Detect which cell encompasses the target text, then output its (X, Y) center coordinate. 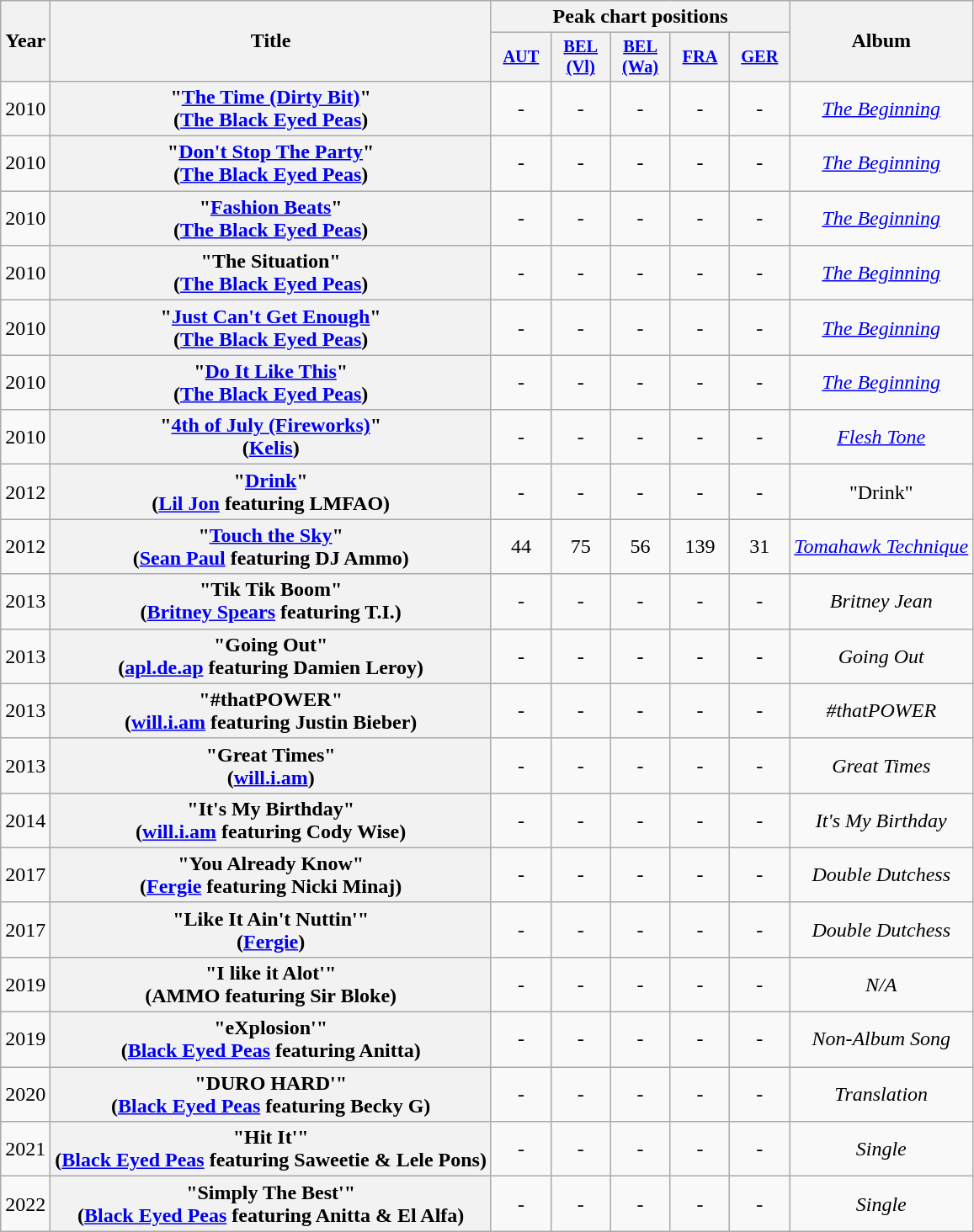
BEL (Vl) (581, 57)
"The Time (Dirty Bit)"(The Black Eyed Peas) (271, 108)
"Do It Like This"(The Black Eyed Peas) (271, 382)
2021 (25, 1150)
31 (759, 547)
"Like It Ain't Nuttin'"(Fergie) (271, 929)
"Hit It'"(Black Eyed Peas featuring Saweetie & Lele Pons) (271, 1150)
BEL (Wa) (640, 57)
139 (700, 547)
"Touch the Sky"(Sean Paul featuring DJ Ammo) (271, 547)
56 (640, 547)
"Fashion Beats"(The Black Eyed Peas) (271, 219)
Peak chart positions (640, 17)
2022 (25, 1203)
AUT (520, 57)
75 (581, 547)
N/A (881, 985)
"Great Times"(will.i.am) (271, 766)
Going Out (881, 656)
Title (271, 41)
"Drink" (881, 491)
"Just Can't Get Enough"(The Black Eyed Peas) (271, 328)
2020 (25, 1094)
"DURO HARD'"(Black Eyed Peas featuring Becky G) (271, 1094)
"Going Out"(apl.de.ap featuring Damien Leroy) (271, 656)
"The Situation"(The Black Eyed Peas) (271, 273)
Britney Jean (881, 601)
"I like it Alot'"(AMMO featuring Sir Bloke) (271, 985)
It's My Birthday (881, 820)
"4th of July (Fireworks)"(Kelis) (271, 438)
"Simply The Best'"(Black Eyed Peas featuring Anitta & El Alfa) (271, 1203)
"#thatPOWER"(will.i.am featuring Justin Bieber) (271, 710)
Year (25, 41)
2014 (25, 820)
#thatPOWER (881, 710)
Great Times (881, 766)
"Tik Tik Boom"(Britney Spears featuring T.I.) (271, 601)
FRA (700, 57)
"It's My Birthday"(will.i.am featuring Cody Wise) (271, 820)
Non-Album Song (881, 1040)
"You Already Know"(Fergie featuring Nicki Minaj) (271, 875)
"Don't Stop The Party"(The Black Eyed Peas) (271, 163)
Tomahawk Technique (881, 547)
44 (520, 547)
Album (881, 41)
GER (759, 57)
"eXplosion'"(Black Eyed Peas featuring Anitta) (271, 1040)
Translation (881, 1094)
"Drink"(Lil Jon featuring LMFAO) (271, 491)
Flesh Tone (881, 438)
